Capture the cell that displays the provided text and extract its [x, y] central coordinate. 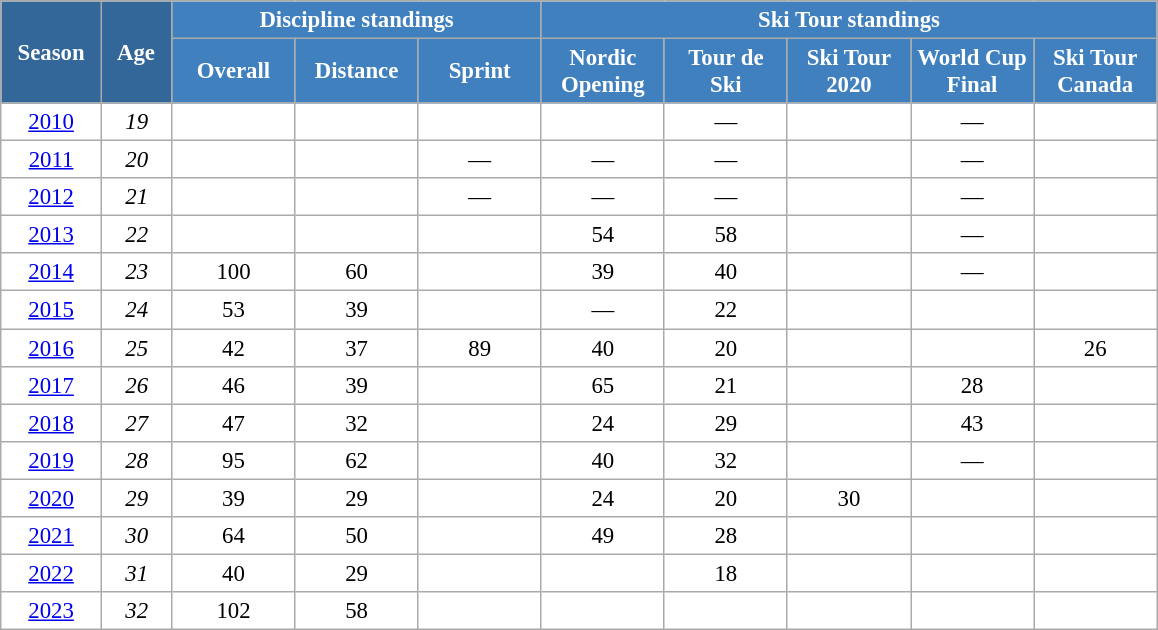
60 [356, 273]
2016 [52, 348]
65 [602, 385]
18 [726, 573]
54 [602, 235]
2014 [52, 273]
Ski Tour2020 [848, 72]
2017 [52, 385]
37 [356, 348]
47 [234, 423]
2010 [52, 122]
Overall [234, 72]
2019 [52, 460]
62 [356, 460]
23 [136, 273]
89 [480, 348]
Distance [356, 72]
Sprint [480, 72]
2018 [52, 423]
Season [52, 52]
25 [136, 348]
64 [234, 536]
53 [234, 310]
19 [136, 122]
Age [136, 52]
Discipline standings [356, 20]
2022 [52, 573]
Ski TourCanada [1096, 72]
2023 [52, 611]
46 [234, 385]
2013 [52, 235]
49 [602, 536]
95 [234, 460]
Ski Tour standings [848, 20]
100 [234, 273]
2015 [52, 310]
2021 [52, 536]
50 [356, 536]
World CupFinal [972, 72]
102 [234, 611]
2020 [52, 498]
Tour deSki [726, 72]
43 [972, 423]
31 [136, 573]
27 [136, 423]
42 [234, 348]
2011 [52, 160]
2012 [52, 197]
NordicOpening [602, 72]
